Pinpoint the cell where the given text exists, returning its (x, y) midpoint coordinate. 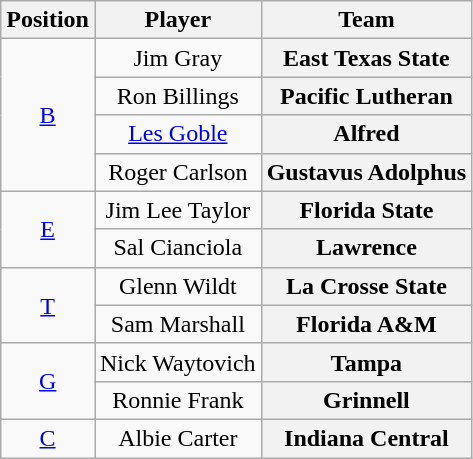
Sal Cianciola (178, 248)
B (48, 115)
Nick Waytovich (178, 362)
Lawrence (366, 248)
Florida A&M (366, 324)
Alfred (366, 134)
Glenn Wildt (178, 286)
Player (178, 20)
Ronnie Frank (178, 400)
Pacific Lutheran (366, 96)
Position (48, 20)
Jim Lee Taylor (178, 210)
Florida State (366, 210)
Gustavus Adolphus (366, 172)
Albie Carter (178, 438)
Jim Gray (178, 58)
T (48, 305)
La Crosse State (366, 286)
Team (366, 20)
Roger Carlson (178, 172)
East Texas State (366, 58)
Grinnell (366, 400)
Indiana Central (366, 438)
G (48, 381)
Ron Billings (178, 96)
E (48, 229)
Tampa (366, 362)
Les Goble (178, 134)
Sam Marshall (178, 324)
C (48, 438)
